For the text-containing cell, return its midpoint in (x, y) coordinate format. 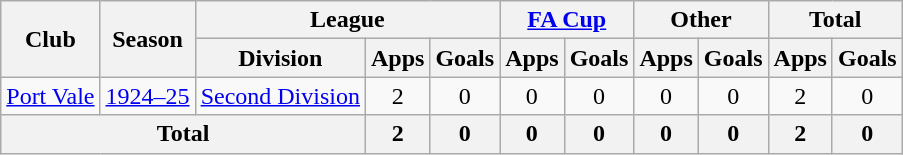
Season (148, 39)
Club (50, 39)
Other (701, 20)
1924–25 (148, 96)
Division (280, 58)
Port Vale (50, 96)
FA Cup (567, 20)
League (348, 20)
Second Division (280, 96)
